Return (x, y) of the center of cell containing provided text 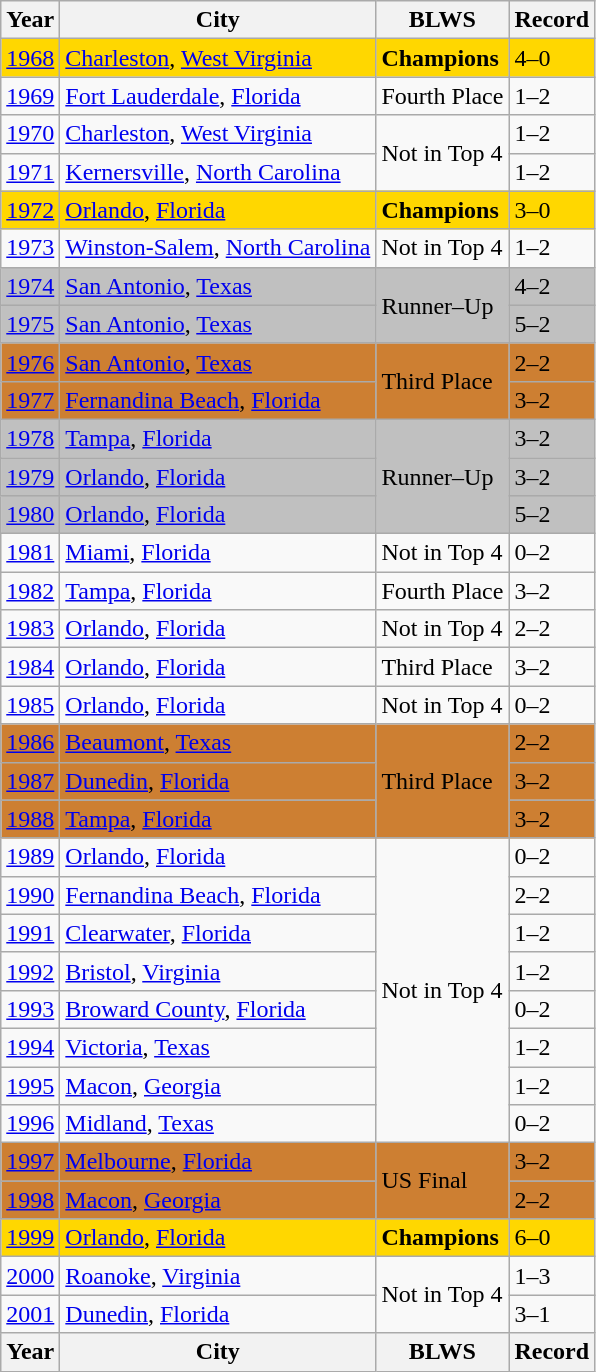
6–0 (552, 1238)
1991 (30, 933)
Kernersville, North Carolina (218, 172)
US Final (442, 1181)
1997 (30, 1162)
1987 (30, 781)
1988 (30, 819)
3–1 (552, 1314)
4–2 (552, 286)
1973 (30, 248)
1974 (30, 286)
Victoria, Texas (218, 1047)
1969 (30, 96)
1971 (30, 172)
1993 (30, 1009)
3–0 (552, 210)
1–3 (552, 1276)
1978 (30, 438)
Clearwater, Florida (218, 933)
1984 (30, 667)
1985 (30, 705)
1990 (30, 895)
1975 (30, 324)
Fort Lauderdale, Florida (218, 96)
1996 (30, 1124)
1970 (30, 134)
1999 (30, 1238)
1972 (30, 210)
Bristol, Virginia (218, 971)
1995 (30, 1085)
1992 (30, 971)
Melbourne, Florida (218, 1162)
1968 (30, 58)
1977 (30, 400)
Roanoke, Virginia (218, 1276)
2001 (30, 1314)
2000 (30, 1276)
1981 (30, 553)
Beaumont, Texas (218, 743)
1983 (30, 629)
1989 (30, 857)
1979 (30, 477)
Midland, Texas (218, 1124)
Broward County, Florida (218, 1009)
Miami, Florida (218, 553)
1982 (30, 591)
1976 (30, 362)
1994 (30, 1047)
1980 (30, 515)
4–0 (552, 58)
1986 (30, 743)
Winston-Salem, North Carolina (218, 248)
1998 (30, 1200)
